For the text-containing cell, return its midpoint in [X, Y] coordinate format. 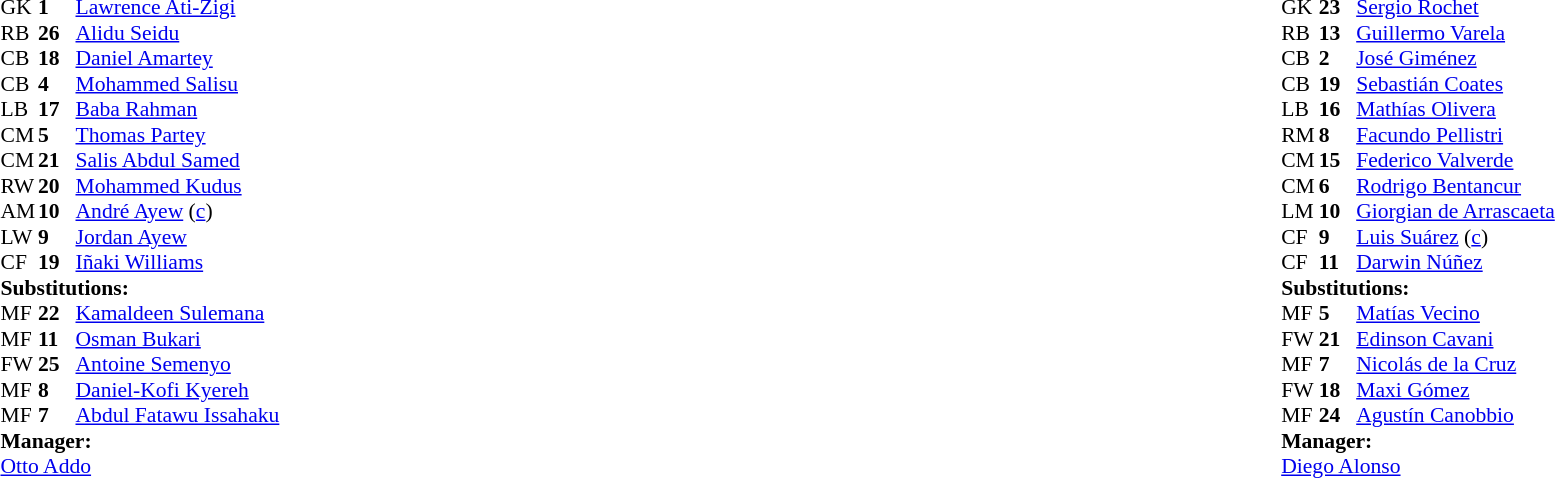
2 [1338, 59]
13 [1338, 33]
Jordan Ayew [178, 237]
Mathías Olivera [1456, 109]
AM [19, 211]
Mohammed Kudus [178, 186]
RW [19, 186]
20 [57, 186]
15 [1338, 161]
LM [1300, 211]
Agustín Canobbio [1456, 415]
26 [57, 33]
Luis Suárez (c) [1456, 237]
Antoine Semenyo [178, 365]
LW [19, 237]
24 [1338, 415]
José Giménez [1456, 59]
Daniel-Kofi Kyereh [178, 390]
Mohammed Salisu [178, 84]
Giorgian de Arrascaeta [1456, 211]
4 [57, 84]
Baba Rahman [178, 109]
Salis Abdul Samed [178, 161]
André Ayew (c) [178, 211]
17 [57, 109]
Daniel Amartey [178, 59]
Matías Vecino [1456, 313]
6 [1338, 186]
Kamaldeen Sulemana [178, 313]
Maxi Gómez [1456, 390]
RM [1300, 135]
Abdul Fatawu Issahaku [178, 415]
Rodrigo Bentancur [1456, 186]
Facundo Pellistri [1456, 135]
Sebastián Coates [1456, 84]
Darwin Núñez [1456, 263]
Iñaki Williams [178, 263]
Thomas Partey [178, 135]
Edinson Cavani [1456, 339]
Nicolás de la Cruz [1456, 365]
16 [1338, 109]
25 [57, 365]
Federico Valverde [1456, 161]
Guillermo Varela [1456, 33]
22 [57, 313]
Osman Bukari [178, 339]
Alidu Seidu [178, 33]
